Output the [x, y] coordinate of the center of the cell containing the given text.  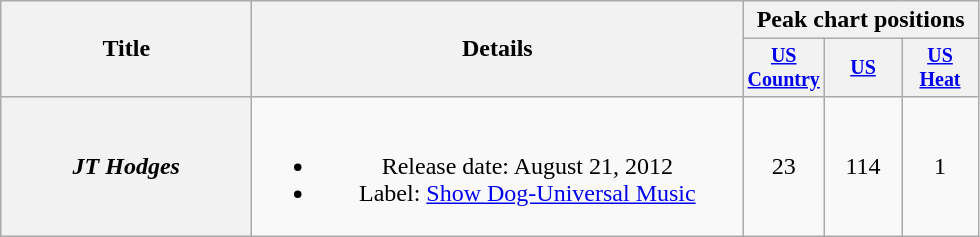
USHeat [940, 68]
Release date: August 21, 2012Label: Show Dog-Universal Music [498, 166]
Details [498, 49]
114 [864, 166]
US Country [784, 68]
Peak chart positions [861, 20]
Title [126, 49]
JT Hodges [126, 166]
23 [784, 166]
US [864, 68]
1 [940, 166]
